For the text-containing cell, return its midpoint in [x, y] coordinate format. 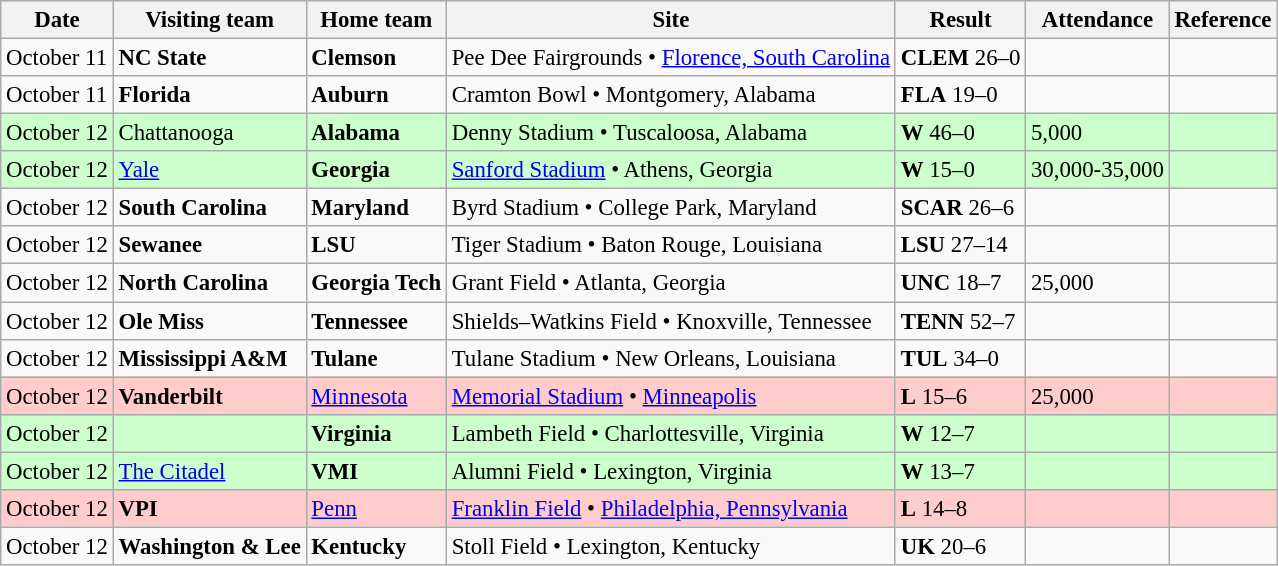
TENN 52–7 [960, 321]
Georgia Tech [376, 283]
Denny Stadium • Tuscaloosa, Alabama [670, 133]
Cramton Bowl • Montgomery, Alabama [670, 95]
VMI [376, 471]
Site [670, 20]
Shields–Watkins Field • Knoxville, Tennessee [670, 321]
Ole Miss [210, 321]
Minnesota [376, 396]
South Carolina [210, 208]
LSU 27–14 [960, 245]
TUL 34–0 [960, 358]
UNC 18–7 [960, 283]
Tulane [376, 358]
Chattanooga [210, 133]
Memorial Stadium • Minneapolis [670, 396]
SCAR 26–6 [960, 208]
W 12–7 [960, 433]
Stoll Field • Lexington, Kentucky [670, 546]
30,000-35,000 [1098, 170]
Georgia [376, 170]
W 15–0 [960, 170]
Penn [376, 509]
5,000 [1098, 133]
LSU [376, 245]
Tiger Stadium • Baton Rouge, Louisiana [670, 245]
Home team [376, 20]
North Carolina [210, 283]
W 13–7 [960, 471]
UK 20–6 [960, 546]
Alabama [376, 133]
Grant Field • Atlanta, Georgia [670, 283]
Virginia [376, 433]
Sanford Stadium • Athens, Georgia [670, 170]
VPI [210, 509]
Pee Dee Fairgrounds • Florence, South Carolina [670, 58]
L 14–8 [960, 509]
Florida [210, 95]
Byrd Stadium • College Park, Maryland [670, 208]
Clemson [376, 58]
Kentucky [376, 546]
W 46–0 [960, 133]
Result [960, 20]
CLEM 26–0 [960, 58]
FLA 19–0 [960, 95]
NC State [210, 58]
The Citadel [210, 471]
Alumni Field • Lexington, Virginia [670, 471]
Sewanee [210, 245]
Auburn [376, 95]
Vanderbilt [210, 396]
Tennessee [376, 321]
Visiting team [210, 20]
Attendance [1098, 20]
Washington & Lee [210, 546]
Tulane Stadium • New Orleans, Louisiana [670, 358]
Franklin Field • Philadelphia, Pennsylvania [670, 509]
Yale [210, 170]
Mississippi A&M [210, 358]
L 15–6 [960, 396]
Lambeth Field • Charlottesville, Virginia [670, 433]
Date [57, 20]
Maryland [376, 208]
Reference [1223, 20]
